Pinpoint the cell where the given text exists, returning its (x, y) midpoint coordinate. 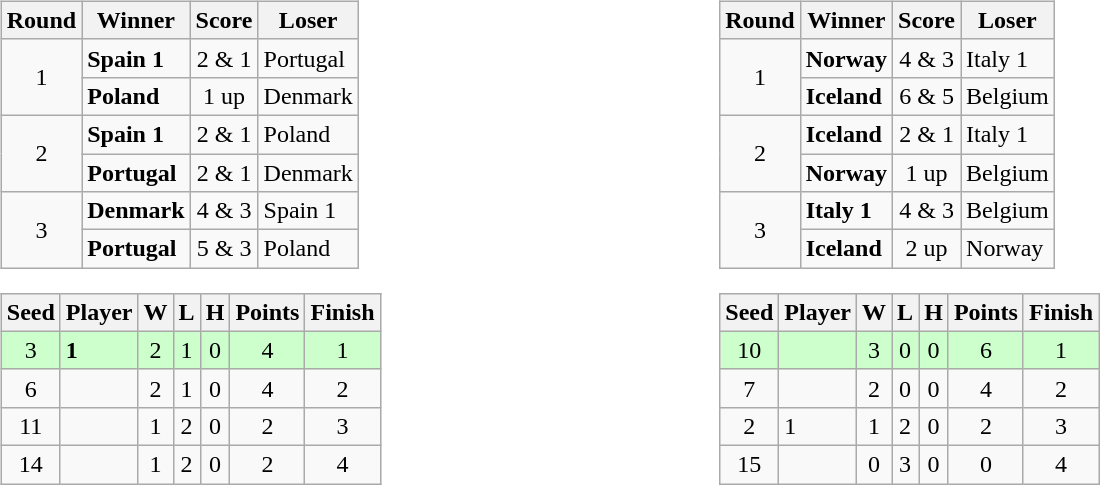
5 & 3 (224, 249)
6 & 5 (927, 96)
15 (750, 464)
11 (30, 426)
14 (30, 464)
10 (750, 350)
7 (750, 388)
2 up (927, 249)
